For the text-containing cell, return its midpoint in (x, y) coordinate format. 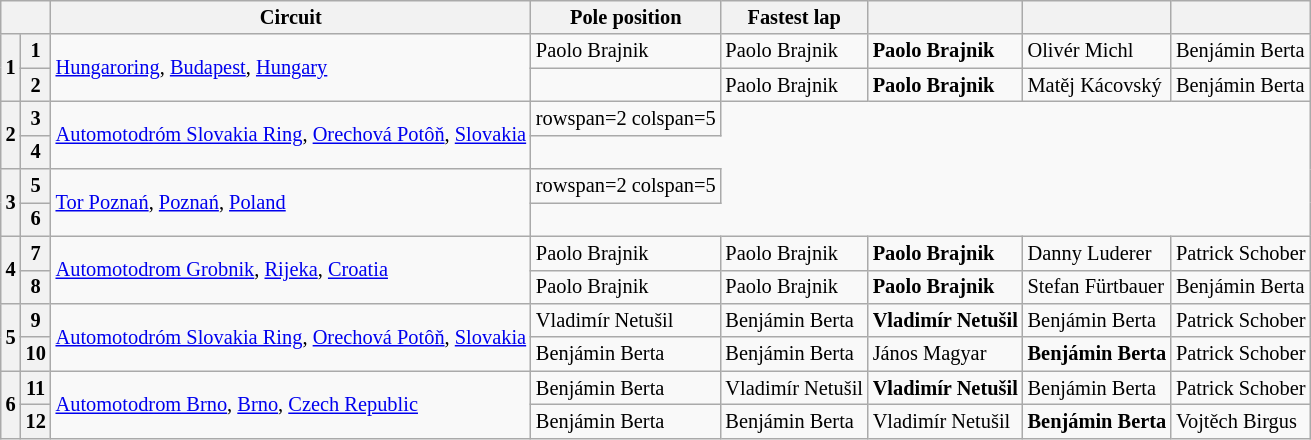
Olivér Michl (1097, 51)
12 (36, 421)
Automotodrom Brno, Brno, Czech Republic (291, 404)
Tor Poznań, Poznań, Poland (291, 202)
10 (36, 354)
Circuit (291, 17)
Automotodrom Grobnik, Rijeka, Croatia (291, 270)
János Magyar (946, 354)
Pole position (626, 17)
Matěj Kácovský (1097, 85)
Fastest lap (794, 17)
Stefan Fürtbauer (1097, 287)
11 (36, 388)
Hungaroring, Budapest, Hungary (291, 68)
7 (36, 253)
Vojtěch Birgus (1240, 421)
Danny Luderer (1097, 253)
9 (36, 320)
8 (36, 287)
